For the text-containing cell, return its midpoint in (X, Y) coordinate format. 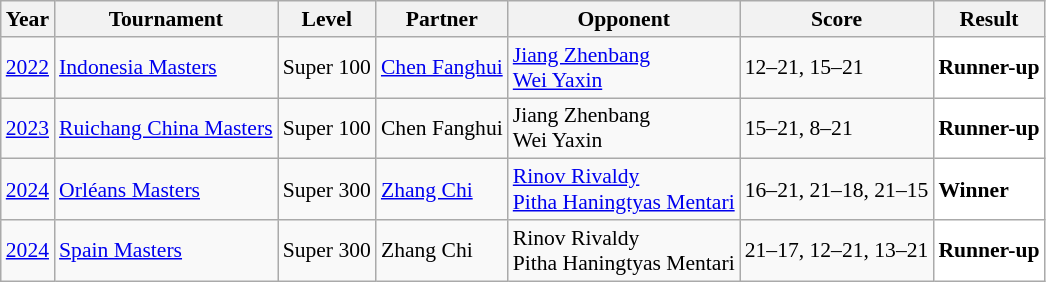
12–21, 15–21 (837, 68)
Year (28, 19)
21–17, 12–21, 13–21 (837, 250)
Winner (988, 190)
Orléans Masters (166, 190)
15–21, 8–21 (837, 128)
16–21, 21–18, 21–15 (837, 190)
Level (327, 19)
Partner (442, 19)
2022 (28, 68)
Spain Masters (166, 250)
Score (837, 19)
Ruichang China Masters (166, 128)
Indonesia Masters (166, 68)
2023 (28, 128)
Result (988, 19)
Tournament (166, 19)
Opponent (624, 19)
